Output the (X, Y) coordinate of the center of the cell containing the given text.  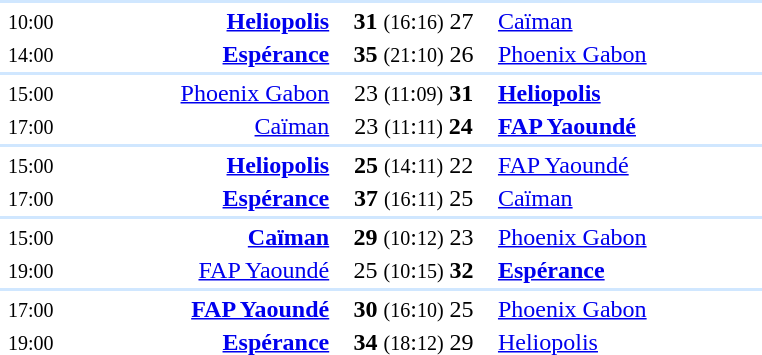
25 (10:15) 32 (414, 270)
31 (16:16) 27 (414, 21)
23 (11:11) 24 (414, 126)
14:00 (30, 54)
37 (16:11) 25 (414, 198)
35 (21:10) 26 (414, 54)
19:00 (30, 270)
10:00 (30, 21)
25 (14:11) 22 (414, 165)
30 (16:10) 25 (414, 309)
29 (10:12) 23 (414, 237)
23 (11:09) 31 (414, 93)
